From the cell containing the given text, extract its center point as (x, y) coordinate. 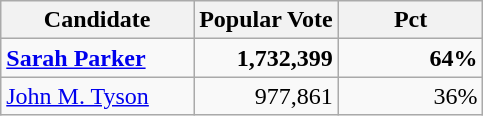
64% (410, 58)
1,732,399 (266, 58)
Pct (410, 20)
977,861 (266, 96)
36% (410, 96)
Candidate (98, 20)
Sarah Parker (98, 58)
Popular Vote (266, 20)
John M. Tyson (98, 96)
